For the text-containing cell, return its midpoint in (x, y) coordinate format. 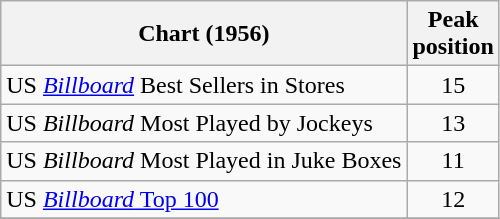
US Billboard Top 100 (204, 199)
Chart (1956) (204, 34)
15 (453, 85)
12 (453, 199)
13 (453, 123)
11 (453, 161)
Peakposition (453, 34)
US Billboard Most Played in Juke Boxes (204, 161)
US Billboard Best Sellers in Stores (204, 85)
US Billboard Most Played by Jockeys (204, 123)
